Determine the (x, y) coordinate at the center of the cell enclosing the given text.  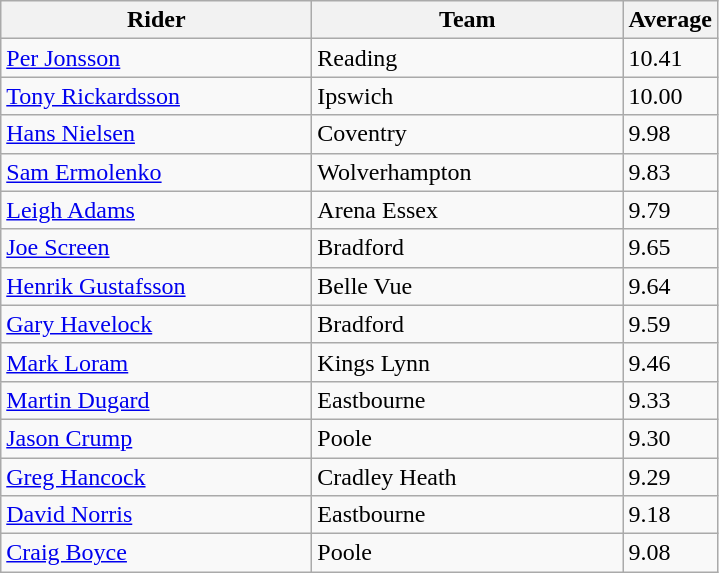
Per Jonsson (156, 58)
9.59 (670, 324)
Gary Havelock (156, 324)
Belle Vue (468, 286)
9.46 (670, 362)
Mark Loram (156, 362)
Henrik Gustafsson (156, 286)
Arena Essex (468, 210)
Ipswich (468, 96)
Cradley Heath (468, 477)
9.29 (670, 477)
9.18 (670, 515)
9.30 (670, 438)
Rider (156, 20)
9.98 (670, 134)
Average (670, 20)
9.64 (670, 286)
Greg Hancock (156, 477)
Leigh Adams (156, 210)
Coventry (468, 134)
9.08 (670, 553)
9.65 (670, 248)
Wolverhampton (468, 172)
Craig Boyce (156, 553)
10.00 (670, 96)
Hans Nielsen (156, 134)
Martin Dugard (156, 400)
Team (468, 20)
9.33 (670, 400)
9.83 (670, 172)
Joe Screen (156, 248)
Kings Lynn (468, 362)
Sam Ermolenko (156, 172)
10.41 (670, 58)
David Norris (156, 515)
9.79 (670, 210)
Tony Rickardsson (156, 96)
Jason Crump (156, 438)
Reading (468, 58)
